For the text-containing cell, return its midpoint in [x, y] coordinate format. 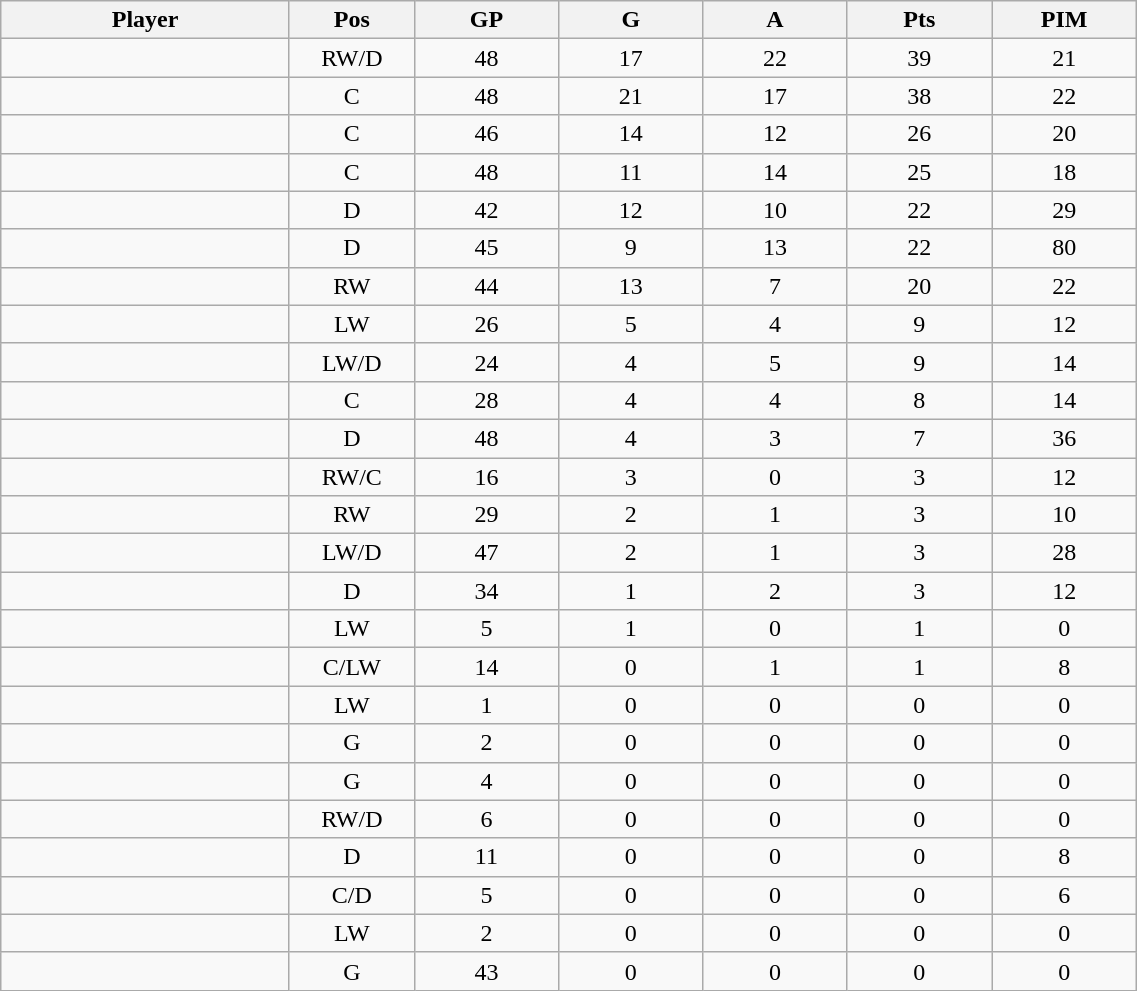
GP [486, 20]
38 [919, 96]
46 [486, 134]
C/LW [352, 667]
A [775, 20]
16 [486, 477]
Pts [919, 20]
44 [486, 286]
34 [486, 591]
C/D [352, 895]
24 [486, 362]
80 [1064, 248]
39 [919, 58]
RW/C [352, 477]
42 [486, 210]
18 [1064, 172]
45 [486, 248]
43 [486, 971]
25 [919, 172]
Pos [352, 20]
47 [486, 553]
PIM [1064, 20]
36 [1064, 438]
Player [146, 20]
